Find where the given text appears and provide that cell's center as [x, y] coordinate. 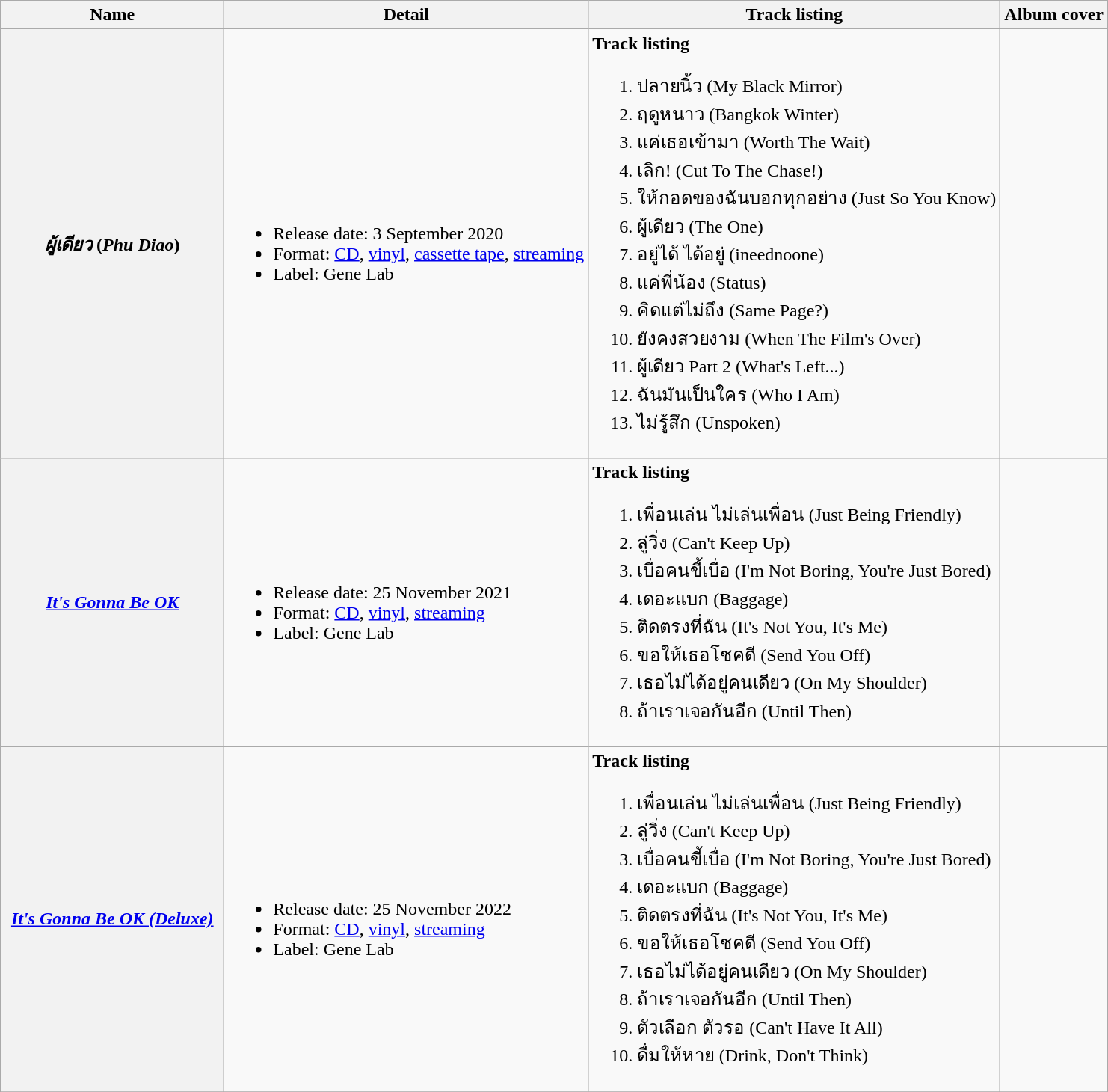
Release date: 25 November 2021Format: CD, vinyl, streamingLabel: Gene Lab [407, 602]
Track listing [794, 15]
It's Gonna Be OK (Deluxe) [112, 918]
It's Gonna Be OK [112, 602]
Release date: 25 November 2022Format: CD, vinyl, streamingLabel: Gene Lab [407, 918]
Release date: 3 September 2020 Format: CD, vinyl, cassette tape, streamingLabel: Gene Lab [407, 244]
Detail [407, 15]
Album cover [1054, 15]
Name [112, 15]
ผู้เดียว (Phu Diao) [112, 244]
